Scan for the cell matching the given text and deliver its [x, y] coordinate at center. 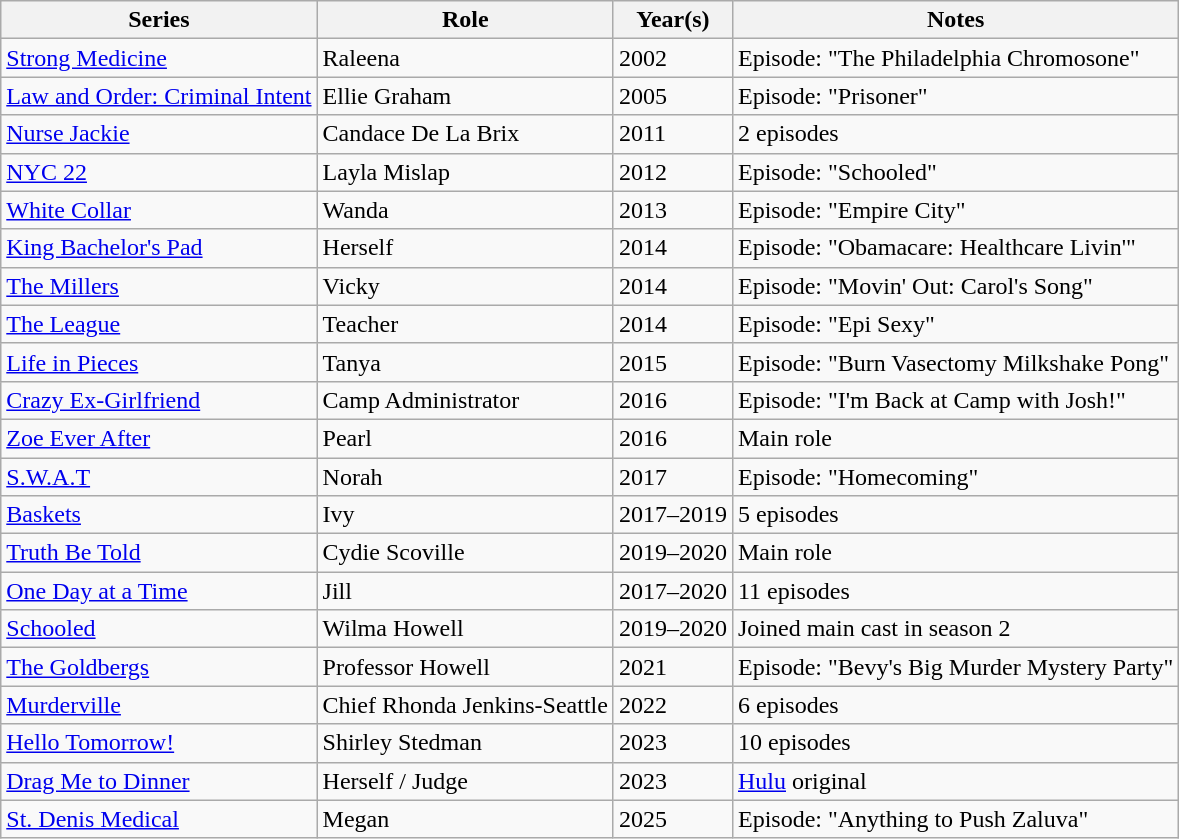
Crazy Ex-Girlfriend [159, 400]
Professor Howell [465, 667]
2022 [672, 705]
Episode: "Empire City" [955, 210]
Life in Pieces [159, 362]
Role [465, 20]
The Goldbergs [159, 667]
Episode: "I'm Back at Camp with Josh!" [955, 400]
Chief Rhonda Jenkins-Seattle [465, 705]
Layla Mislap [465, 172]
Wanda [465, 210]
Episode: "Prisoner" [955, 96]
The League [159, 324]
Murderville [159, 705]
Episode: "Schooled" [955, 172]
Episode: "Bevy's Big Murder Mystery Party" [955, 667]
6 episodes [955, 705]
Series [159, 20]
Herself / Judge [465, 781]
2017–2020 [672, 591]
Ellie Graham [465, 96]
Episode: "Homecoming" [955, 477]
2 episodes [955, 134]
Episode: "Epi Sexy" [955, 324]
Ivy [465, 515]
2013 [672, 210]
5 episodes [955, 515]
Jill [465, 591]
11 episodes [955, 591]
Episode: "Burn Vasectomy Milkshake Pong" [955, 362]
2025 [672, 819]
Norah [465, 477]
Herself [465, 248]
10 episodes [955, 743]
Episode: "The Philadelphia Chromosone" [955, 58]
Truth Be Told [159, 553]
St. Denis Medical [159, 819]
Episode: "Anything to Push Zaluva" [955, 819]
Shirley Stedman [465, 743]
Cydie Scoville [465, 553]
Episode: "Obamacare: Healthcare Livin'" [955, 248]
The Millers [159, 286]
Pearl [465, 438]
One Day at a Time [159, 591]
2017 [672, 477]
Joined main cast in season 2 [955, 629]
Zoe Ever After [159, 438]
Hulu original [955, 781]
Drag Me to Dinner [159, 781]
Teacher [465, 324]
2011 [672, 134]
Strong Medicine [159, 58]
Year(s) [672, 20]
Tanya [465, 362]
Candace De La Brix [465, 134]
Wilma Howell [465, 629]
NYC 22 [159, 172]
2012 [672, 172]
2021 [672, 667]
2017–2019 [672, 515]
2015 [672, 362]
Baskets [159, 515]
Hello Tomorrow! [159, 743]
2002 [672, 58]
Raleena [465, 58]
Schooled [159, 629]
Nurse Jackie [159, 134]
Megan [465, 819]
2005 [672, 96]
Camp Administrator [465, 400]
S.W.A.T [159, 477]
King Bachelor's Pad [159, 248]
Vicky [465, 286]
Notes [955, 20]
White Collar [159, 210]
Law and Order: Criminal Intent [159, 96]
Episode: "Movin' Out: Carol's Song" [955, 286]
